Identify which cell holds the provided text, then report its [X, Y] central coordinate. 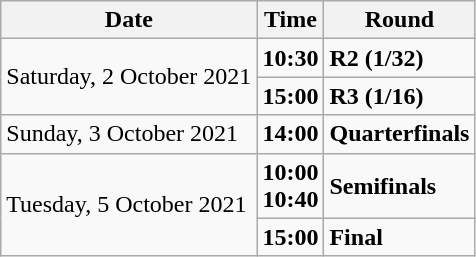
Round [400, 20]
Tuesday, 5 October 2021 [129, 204]
10:0010:40 [290, 186]
Date [129, 20]
Quarterfinals [400, 134]
Saturday, 2 October 2021 [129, 77]
10:30 [290, 58]
Time [290, 20]
Final [400, 237]
R2 (1/32) [400, 58]
R3 (1/16) [400, 96]
Semifinals [400, 186]
Sunday, 3 October 2021 [129, 134]
14:00 [290, 134]
